Output the (X, Y) coordinate of the center of the cell containing the given text.  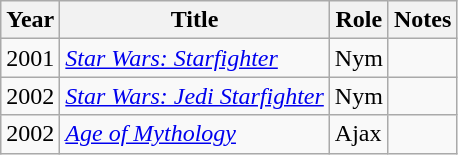
Year (30, 20)
2001 (30, 58)
Age of Mythology (195, 134)
Ajax (358, 134)
Role (358, 20)
Notes (422, 20)
Title (195, 20)
Star Wars: Jedi Starfighter (195, 96)
Star Wars: Starfighter (195, 58)
